Provide the (X, Y) coordinate of the cell's center where the given text is located.  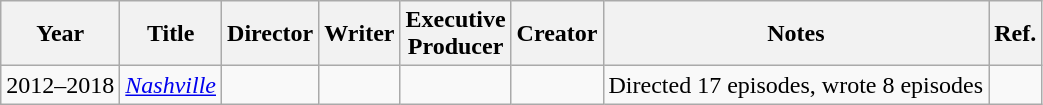
Title (171, 34)
Notes (796, 34)
Nashville (171, 85)
Creator (557, 34)
Writer (360, 34)
Directed 17 episodes, wrote 8 episodes (796, 85)
Year (60, 34)
Ref. (1016, 34)
2012–2018 (60, 85)
Director (270, 34)
ExecutiveProducer (456, 34)
